Output the (x, y) coordinate of the center of the cell containing the given text.  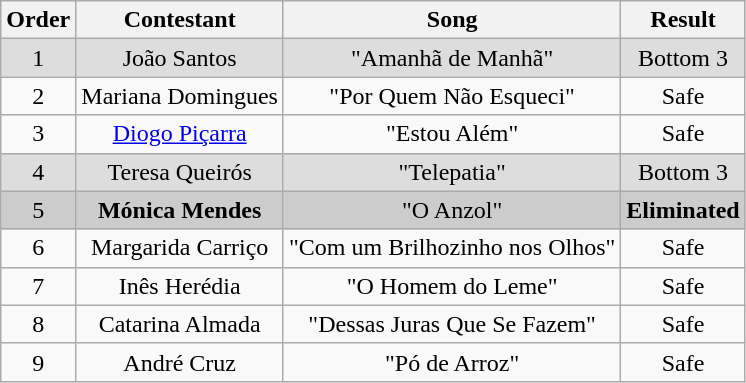
"Dessas Juras Que Se Fazem" (452, 324)
Song (452, 20)
Teresa Queirós (180, 172)
1 (38, 58)
Contestant (180, 20)
"Estou Além" (452, 134)
9 (38, 362)
"O Homem do Leme" (452, 286)
Margarida Carriço (180, 248)
João Santos (180, 58)
"Telepatia" (452, 172)
Inês Herédia (180, 286)
Catarina Almada (180, 324)
"Com um Brilhozinho nos Olhos" (452, 248)
7 (38, 286)
Mariana Domingues (180, 96)
"Pó de Arroz" (452, 362)
Eliminated (683, 210)
5 (38, 210)
2 (38, 96)
"O Anzol" (452, 210)
Diogo Piçarra (180, 134)
"Amanhã de Manhã" (452, 58)
6 (38, 248)
4 (38, 172)
3 (38, 134)
André Cruz (180, 362)
8 (38, 324)
Result (683, 20)
Mónica Mendes (180, 210)
"Por Quem Não Esqueci" (452, 96)
Order (38, 20)
